Find where the given text appears and provide that cell's center as (x, y) coordinate. 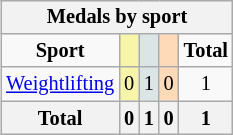
Weightlifting (60, 84)
Medals by sport (117, 17)
Sport (60, 51)
